Locate the cell with the specified text and output its (x, y) center coordinate. 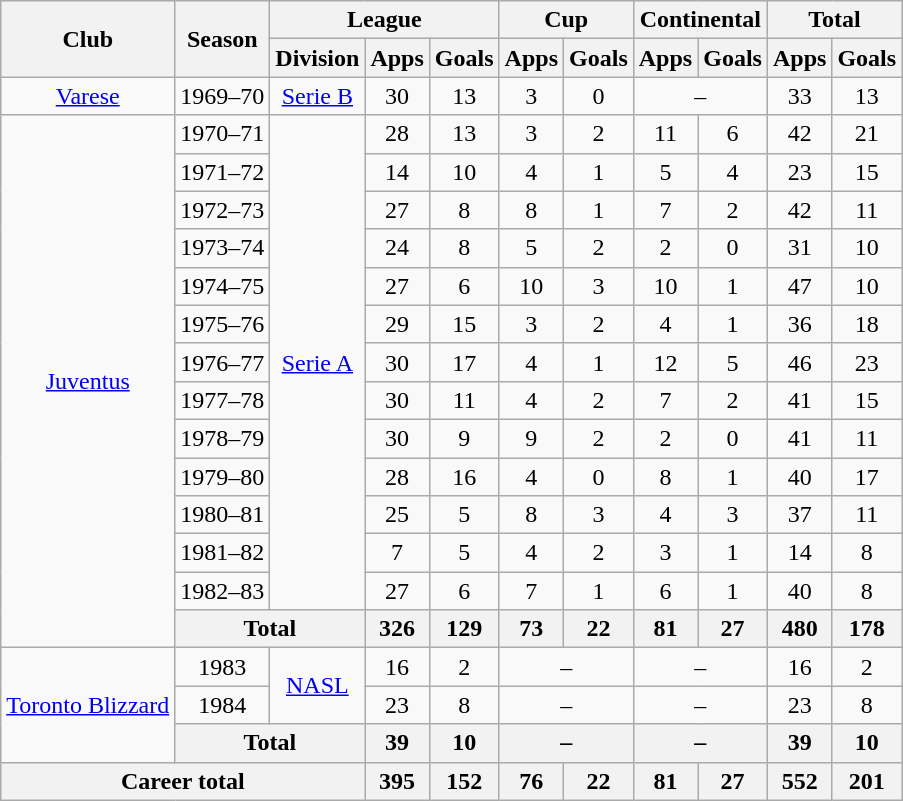
1983 (222, 667)
1977–78 (222, 400)
178 (867, 629)
326 (397, 629)
1971–72 (222, 172)
1974–75 (222, 286)
46 (799, 362)
Division (318, 58)
33 (799, 96)
NASL (318, 686)
18 (867, 324)
1976–77 (222, 362)
1972–73 (222, 210)
Career total (183, 781)
24 (397, 248)
Juventus (88, 382)
Club (88, 39)
36 (799, 324)
Varese (88, 96)
152 (464, 781)
1978–79 (222, 438)
29 (397, 324)
Toronto Blizzard (88, 705)
21 (867, 134)
480 (799, 629)
12 (665, 362)
47 (799, 286)
1969–70 (222, 96)
1984 (222, 705)
395 (397, 781)
1970–71 (222, 134)
76 (531, 781)
Serie B (318, 96)
552 (799, 781)
1979–80 (222, 477)
1975–76 (222, 324)
Continental (700, 20)
129 (464, 629)
201 (867, 781)
1980–81 (222, 515)
Season (222, 39)
Cup (566, 20)
1973–74 (222, 248)
25 (397, 515)
73 (531, 629)
1981–82 (222, 553)
League (384, 20)
1982–83 (222, 591)
37 (799, 515)
Serie A (318, 362)
31 (799, 248)
